Extract the (X, Y) coordinate from the center of the cell holding the provided text.  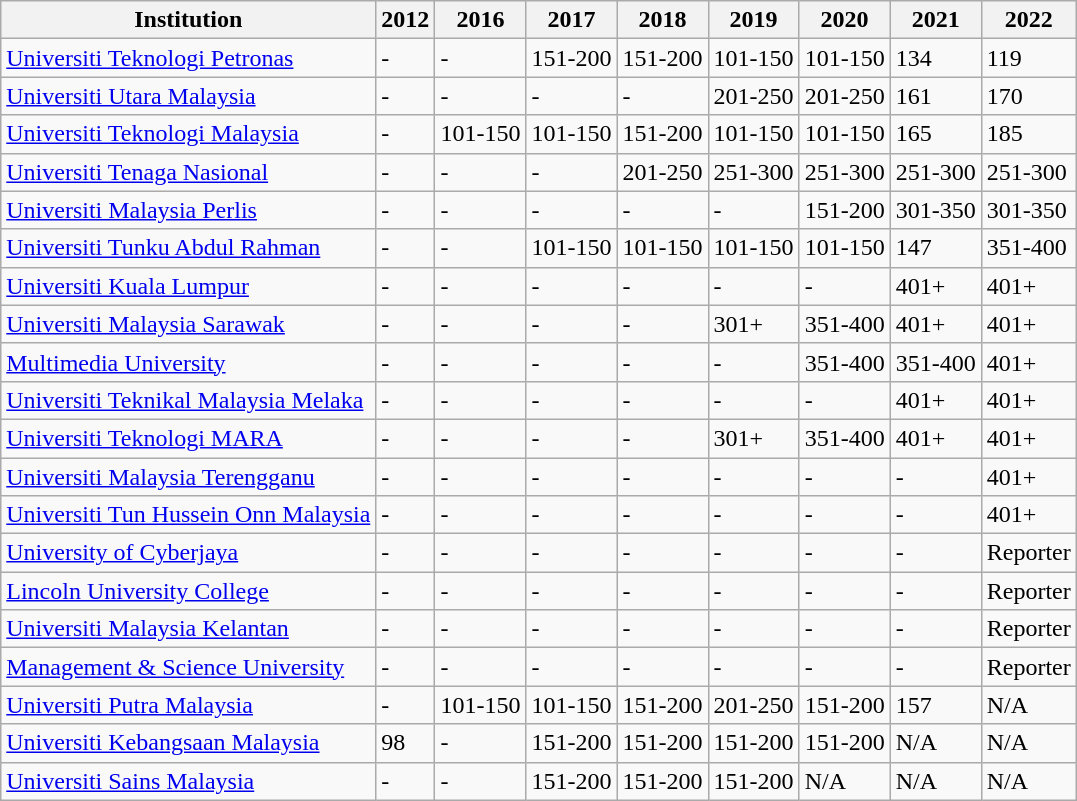
Universiti Tun Hussein Onn Malaysia (188, 515)
2017 (572, 20)
Management & Science University (188, 667)
170 (1028, 96)
Universiti Malaysia Perlis (188, 210)
Universiti Teknologi Petronas (188, 58)
Universiti Teknologi Malaysia (188, 134)
Universiti Sains Malaysia (188, 781)
Universiti Kebangsaan Malaysia (188, 743)
Universiti Teknologi MARA (188, 438)
Universiti Malaysia Sarawak (188, 324)
2022 (1028, 20)
2012 (406, 20)
Multimedia University (188, 362)
2016 (480, 20)
98 (406, 743)
119 (1028, 58)
165 (936, 134)
Universiti Utara Malaysia (188, 96)
161 (936, 96)
147 (936, 248)
185 (1028, 134)
2019 (754, 20)
157 (936, 705)
2021 (936, 20)
Universiti Teknikal Malaysia Melaka (188, 400)
2018 (662, 20)
Universiti Malaysia Terengganu (188, 477)
Universiti Putra Malaysia (188, 705)
Lincoln University College (188, 591)
Universiti Tenaga Nasional (188, 172)
134 (936, 58)
Universiti Malaysia Kelantan (188, 629)
Universiti Kuala Lumpur (188, 286)
University of Cyberjaya (188, 553)
Universiti Tunku Abdul Rahman (188, 248)
2020 (844, 20)
Institution (188, 20)
